Find where the given text appears and provide that cell's center as [x, y] coordinate. 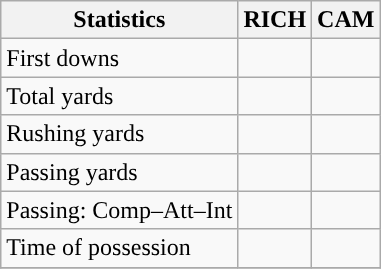
CAM [346, 20]
Passing yards [120, 172]
Time of possession [120, 248]
Rushing yards [120, 134]
Passing: Comp–Att–Int [120, 210]
Total yards [120, 96]
Statistics [120, 20]
RICH [275, 20]
First downs [120, 58]
